Return (x, y) of the center of cell containing provided text 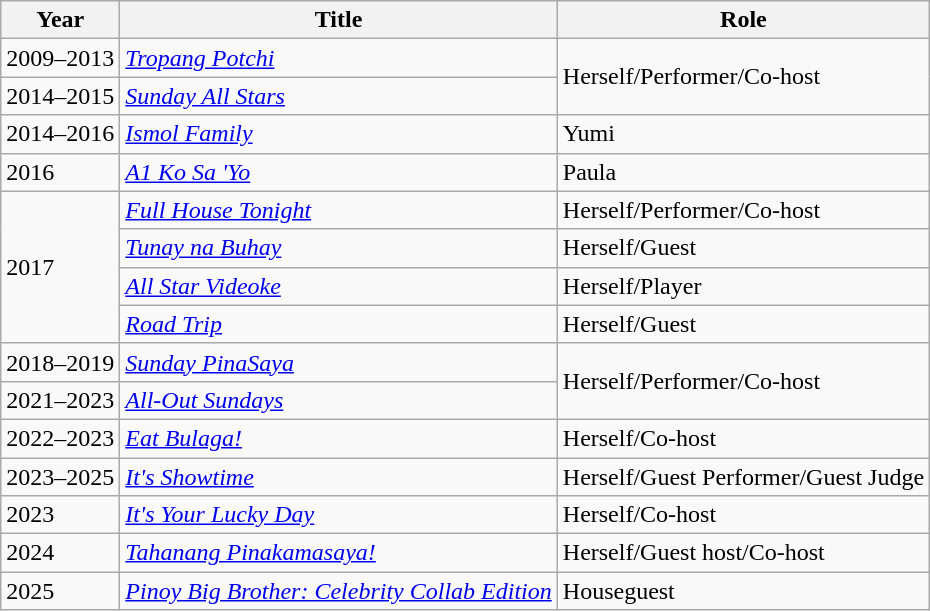
2023 (60, 515)
2014–2015 (60, 96)
2023–2025 (60, 477)
Tropang Potchi (338, 58)
Eat Bulaga! (338, 438)
It's Showtime (338, 477)
Year (60, 20)
2009–2013 (60, 58)
Houseguest (743, 591)
Role (743, 20)
Yumi (743, 134)
Tunay na Buhay (338, 248)
Herself/Guest Performer/Guest Judge (743, 477)
Title (338, 20)
Full House Tonight (338, 210)
Sunday PinaSaya (338, 362)
Herself/Guest host/Co-host (743, 553)
A1 Ko Sa 'Yo (338, 172)
Sunday All Stars (338, 96)
Pinoy Big Brother: Celebrity Collab Edition (338, 591)
2022–2023 (60, 438)
Road Trip (338, 324)
2018–2019 (60, 362)
All-Out Sundays (338, 400)
Tahanang Pinakamasaya! (338, 553)
2024 (60, 553)
All Star Videoke (338, 286)
2017 (60, 267)
Ismol Family (338, 134)
2025 (60, 591)
2016 (60, 172)
It's Your Lucky Day (338, 515)
2014–2016 (60, 134)
Herself/Player (743, 286)
Paula (743, 172)
2021–2023 (60, 400)
